From the cell containing the given text, extract its center point as [x, y] coordinate. 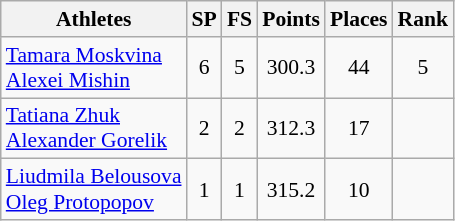
300.3 [291, 68]
Tamara MoskvinaAlexei Mishin [94, 68]
10 [359, 190]
Points [291, 19]
Places [359, 19]
315.2 [291, 190]
Liudmila BelousovaOleg Protopopov [94, 190]
Tatiana ZhukAlexander Gorelik [94, 128]
Rank [424, 19]
312.3 [291, 128]
6 [204, 68]
FS [240, 19]
SP [204, 19]
17 [359, 128]
Athletes [94, 19]
44 [359, 68]
